Output the (x, y) coordinate of the center of the cell containing the given text.  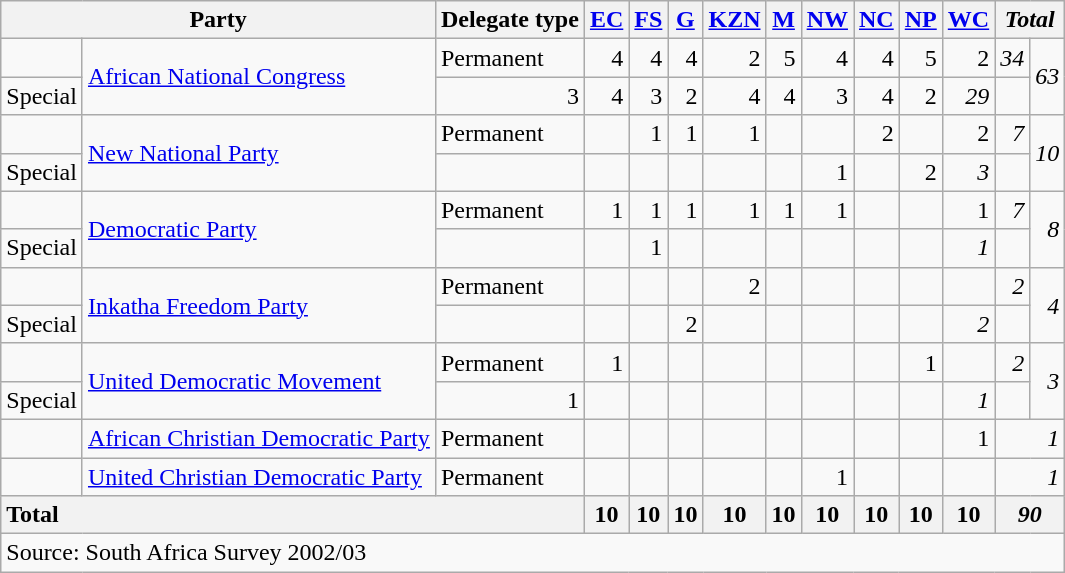
90 (1030, 515)
NC (877, 20)
United Democratic Movement (258, 381)
Inkatha Freedom Party (258, 305)
Democratic Party (258, 229)
Party (218, 20)
Delegate type (510, 20)
34 (1012, 58)
FS (648, 20)
Source: South Africa Survey 2002/03 (533, 553)
M (784, 20)
EC (606, 20)
African National Congress (258, 77)
8 (1048, 229)
29 (968, 96)
KZN (734, 20)
New National Party (258, 153)
WC (968, 20)
G (686, 20)
United Christian Democratic Party (258, 477)
African Christian Democratic Party (258, 438)
NP (920, 20)
NW (827, 20)
63 (1048, 77)
